For the text-containing cell, return its midpoint in (X, Y) coordinate format. 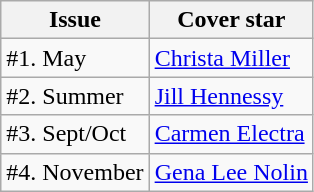
Christa Miller (231, 58)
#4. November (75, 172)
Issue (75, 20)
#2. Summer (75, 96)
Cover star (231, 20)
Gena Lee Nolin (231, 172)
Jill Hennessy (231, 96)
Carmen Electra (231, 134)
#3. Sept/Oct (75, 134)
#1. May (75, 58)
